Identify which cell holds the provided text, then report its [X, Y] central coordinate. 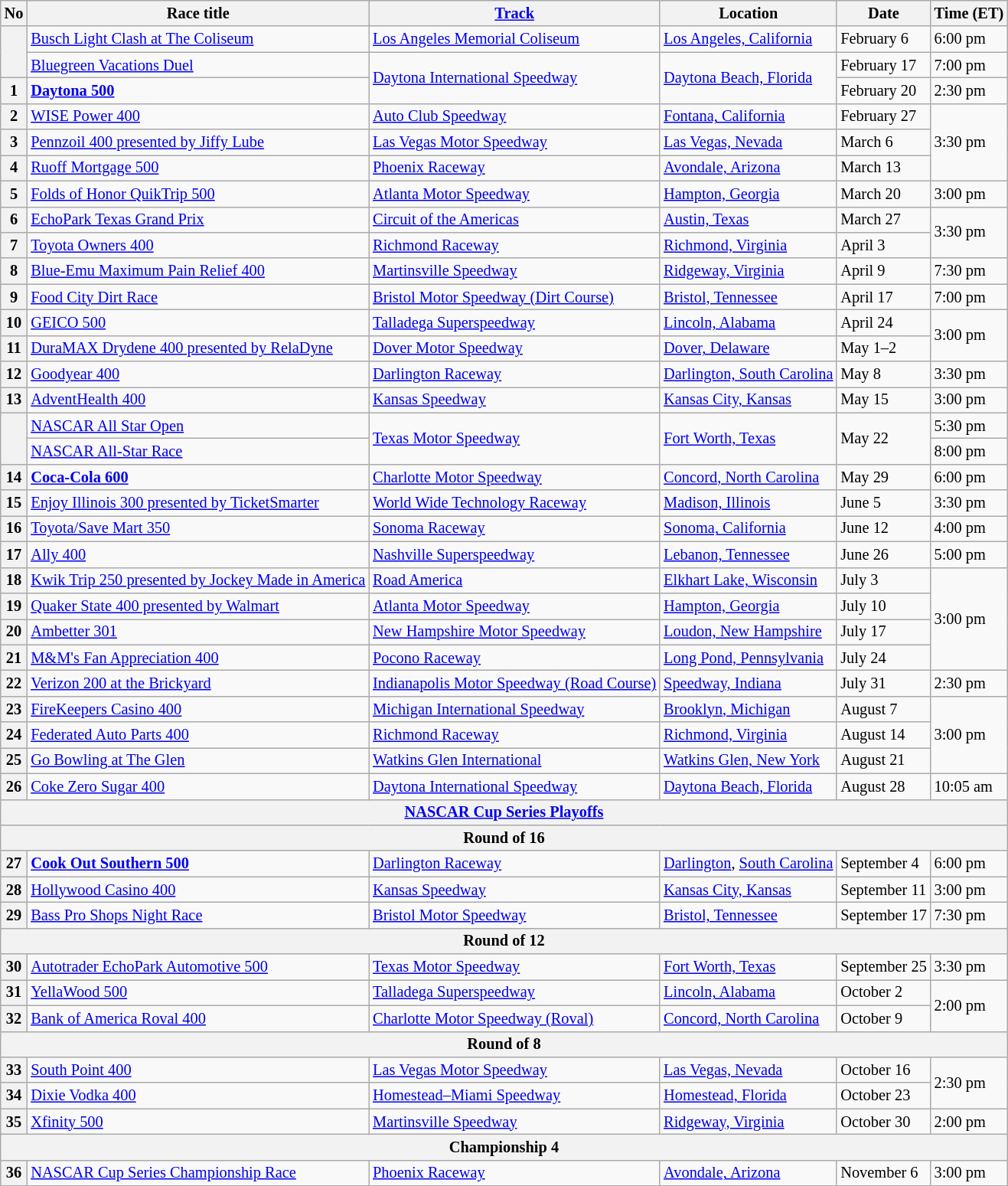
Speedway, Indiana [749, 683]
Lebanon, Tennessee [749, 554]
April 24 [883, 322]
July 17 [883, 632]
August 28 [883, 786]
Watkins Glen International [514, 760]
Bristol Motor Speedway [514, 915]
Sonoma, California [749, 528]
8 [14, 271]
Coca-Cola 600 [197, 477]
Watkins Glen, New York [749, 760]
March 27 [883, 220]
25 [14, 760]
Autotrader EchoPark Automotive 500 [197, 967]
23 [14, 709]
Auto Club Speedway [514, 116]
Pennzoil 400 presented by Jiffy Lube [197, 142]
Bass Pro Shops Night Race [197, 915]
Nashville Superspeedway [514, 554]
20 [14, 632]
May 1–2 [883, 348]
Race title [197, 13]
35 [14, 1122]
30 [14, 967]
M&M's Fan Appreciation 400 [197, 658]
5:30 pm [969, 426]
August 21 [883, 760]
10:05 am [969, 786]
Loudon, New Hampshire [749, 632]
Dover, Delaware [749, 348]
February 27 [883, 116]
10 [14, 322]
Charlotte Motor Speedway (Roval) [514, 1018]
Bristol Motor Speedway (Dirt Course) [514, 297]
34 [14, 1096]
Toyota/Save Mart 350 [197, 528]
Kwik Trip 250 presented by Jockey Made in America [197, 580]
Michigan International Speedway [514, 709]
22 [14, 683]
32 [14, 1018]
Federated Auto Parts 400 [197, 735]
27 [14, 864]
No [14, 13]
Bank of America Roval 400 [197, 1018]
Coke Zero Sugar 400 [197, 786]
Location [749, 13]
AdventHealth 400 [197, 400]
South Point 400 [197, 1070]
Ruoff Mortgage 500 [197, 168]
8:00 pm [969, 451]
September 11 [883, 890]
28 [14, 890]
Charlotte Motor Speedway [514, 477]
Time (ET) [969, 13]
October 30 [883, 1122]
33 [14, 1070]
Busch Light Clash at The Coliseum [197, 39]
May 22 [883, 438]
9 [14, 297]
Los Angeles Memorial Coliseum [514, 39]
Quaker State 400 presented by Walmart [197, 606]
NASCAR Cup Series Playoffs [504, 812]
August 7 [883, 709]
Round of 8 [504, 1044]
Goodyear 400 [197, 374]
Indianapolis Motor Speedway (Road Course) [514, 683]
GEICO 500 [197, 322]
12 [14, 374]
April 9 [883, 271]
36 [14, 1173]
November 6 [883, 1173]
7 [14, 245]
Dover Motor Speedway [514, 348]
March 13 [883, 168]
Hollywood Casino 400 [197, 890]
NASCAR All Star Open [197, 426]
Los Angeles, California [749, 39]
Road America [514, 580]
March 6 [883, 142]
July 3 [883, 580]
Sonoma Raceway [514, 528]
4:00 pm [969, 528]
24 [14, 735]
August 14 [883, 735]
July 31 [883, 683]
October 23 [883, 1096]
14 [14, 477]
Toyota Owners 400 [197, 245]
15 [14, 503]
June 12 [883, 528]
Bluegreen Vacations Duel [197, 65]
Go Bowling at The Glen [197, 760]
Brooklyn, Michigan [749, 709]
April 17 [883, 297]
Circuit of the Americas [514, 220]
Homestead, Florida [749, 1096]
3 [14, 142]
31 [14, 992]
5:00 pm [969, 554]
Cook Out Southern 500 [197, 864]
Elkhart Lake, Wisconsin [749, 580]
Dixie Vodka 400 [197, 1096]
April 3 [883, 245]
18 [14, 580]
May 29 [883, 477]
Long Pond, Pennsylvania [749, 658]
June 5 [883, 503]
1 [14, 90]
May 8 [883, 374]
EchoPark Texas Grand Prix [197, 220]
Madison, Illinois [749, 503]
September 4 [883, 864]
February 17 [883, 65]
17 [14, 554]
March 20 [883, 194]
Blue-Emu Maximum Pain Relief 400 [197, 271]
6 [14, 220]
May 15 [883, 400]
Food City Dirt Race [197, 297]
Round of 16 [504, 838]
Enjoy Illinois 300 presented by TicketSmarter [197, 503]
5 [14, 194]
Daytona 500 [197, 90]
June 26 [883, 554]
26 [14, 786]
September 17 [883, 915]
Ally 400 [197, 554]
16 [14, 528]
NASCAR Cup Series Championship Race [197, 1173]
WISE Power 400 [197, 116]
NASCAR All-Star Race [197, 451]
13 [14, 400]
October 9 [883, 1018]
October 2 [883, 992]
September 25 [883, 967]
19 [14, 606]
Homestead–Miami Speedway [514, 1096]
Track [514, 13]
Xfinity 500 [197, 1122]
29 [14, 915]
Pocono Raceway [514, 658]
Championship 4 [504, 1147]
DuraMAX Drydene 400 presented by RelaDyne [197, 348]
July 24 [883, 658]
4 [14, 168]
February 6 [883, 39]
New Hampshire Motor Speedway [514, 632]
2 [14, 116]
11 [14, 348]
Folds of Honor QuikTrip 500 [197, 194]
February 20 [883, 90]
Fontana, California [749, 116]
Date [883, 13]
Austin, Texas [749, 220]
FireKeepers Casino 400 [197, 709]
Round of 12 [504, 941]
Ambetter 301 [197, 632]
World Wide Technology Raceway [514, 503]
21 [14, 658]
YellaWood 500 [197, 992]
October 16 [883, 1070]
July 10 [883, 606]
Verizon 200 at the Brickyard [197, 683]
